Return [x, y] of the center of cell containing provided text 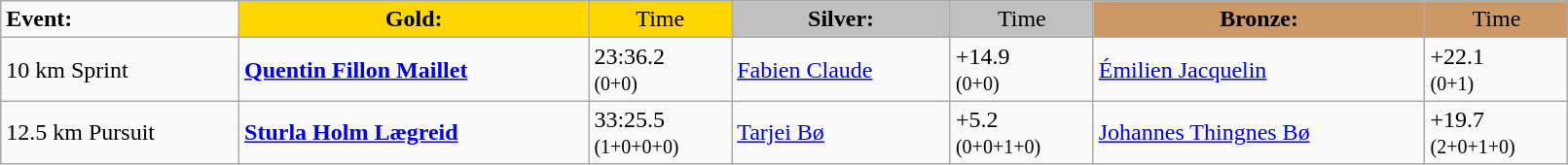
Quentin Fillon Maillet [415, 70]
Fabien Claude [841, 70]
+14.9(0+0) [1022, 70]
Émilien Jacquelin [1259, 70]
Tarjei Bø [841, 132]
Event: [121, 19]
10 km Sprint [121, 70]
Johannes Thingnes Bø [1259, 132]
Sturla Holm Lægreid [415, 132]
23:36.2(0+0) [660, 70]
+22.1(0+1) [1497, 70]
+5.2(0+0+1+0) [1022, 132]
12.5 km Pursuit [121, 132]
Gold: [415, 19]
Bronze: [1259, 19]
+19.7(2+0+1+0) [1497, 132]
33:25.5(1+0+0+0) [660, 132]
Silver: [841, 19]
